Search for the cell housing the specified text and yield its [x, y] center coordinate. 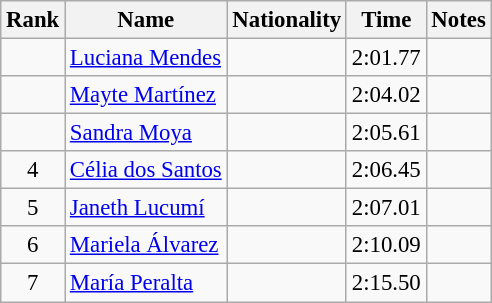
2:05.61 [386, 133]
Janeth Lucumí [146, 208]
María Peralta [146, 283]
5 [33, 208]
2:07.01 [386, 208]
Rank [33, 20]
Sandra Moya [146, 133]
2:15.50 [386, 283]
Mariela Álvarez [146, 245]
7 [33, 283]
Nationality [286, 20]
Luciana Mendes [146, 58]
Notes [458, 20]
2:10.09 [386, 245]
2:04.02 [386, 95]
Célia dos Santos [146, 170]
Name [146, 20]
6 [33, 245]
2:01.77 [386, 58]
4 [33, 170]
Time [386, 20]
Mayte Martínez [146, 95]
2:06.45 [386, 170]
